Return the [x, y] coordinate for the center point of the cell that contains the specified text.  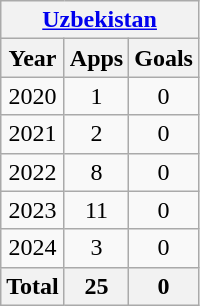
8 [96, 172]
3 [96, 248]
2021 [33, 134]
2022 [33, 172]
2020 [33, 96]
Total [33, 286]
2023 [33, 210]
Goals [164, 58]
Apps [96, 58]
Year [33, 58]
25 [96, 286]
2 [96, 134]
11 [96, 210]
Uzbekistan [100, 20]
2024 [33, 248]
1 [96, 96]
